Return the (X, Y) coordinate for the center point of the cell that contains the specified text.  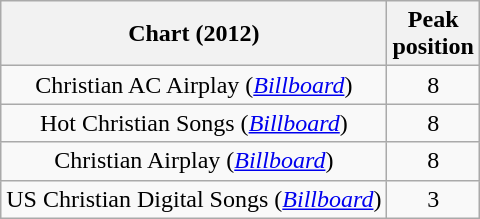
Christian Airplay (Billboard) (194, 161)
3 (433, 199)
US Christian Digital Songs (Billboard) (194, 199)
Christian AC Airplay (Billboard) (194, 85)
Peak position (433, 34)
Chart (2012) (194, 34)
Hot Christian Songs (Billboard) (194, 123)
